Pinpoint the cell where the given text exists, returning its (X, Y) midpoint coordinate. 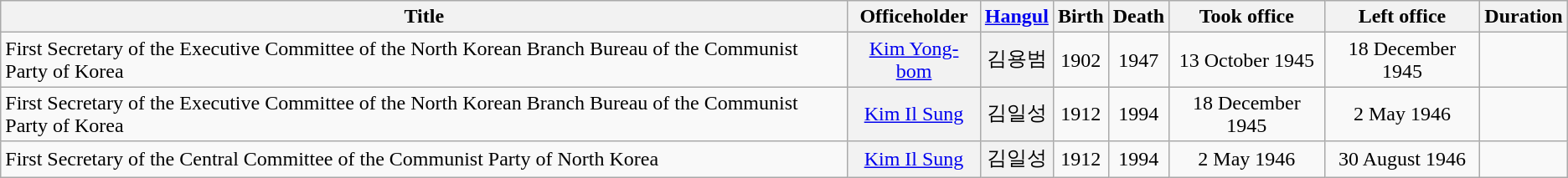
Death (1138, 17)
Duration (1524, 17)
Kim Yong-bom (915, 60)
Hangul (1017, 17)
Title (424, 17)
1947 (1138, 60)
Officeholder (915, 17)
13 October 1945 (1247, 60)
Took office (1247, 17)
30 August 1946 (1402, 159)
First Secretary of the Central Committee of the Communist Party of North Korea (424, 159)
김용범 (1017, 60)
1902 (1081, 60)
Birth (1081, 17)
Left office (1402, 17)
